Search for the cell housing the specified text and yield its [x, y] center coordinate. 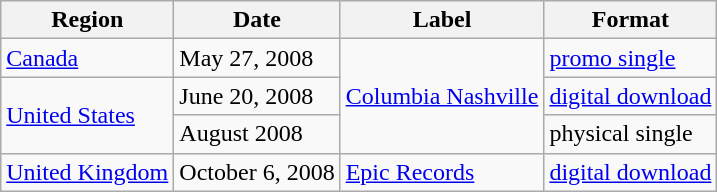
Region [88, 20]
Date [257, 20]
Columbia Nashville [442, 96]
October 6, 2008 [257, 172]
Format [630, 20]
United Kingdom [88, 172]
Canada [88, 58]
promo single [630, 58]
August 2008 [257, 134]
May 27, 2008 [257, 58]
Label [442, 20]
United States [88, 115]
physical single [630, 134]
Epic Records [442, 172]
June 20, 2008 [257, 96]
